Search for the cell housing the specified text and yield its (x, y) center coordinate. 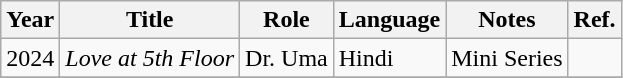
Title (150, 20)
Notes (507, 20)
Mini Series (507, 58)
Hindi (389, 58)
Dr. Uma (287, 58)
2024 (30, 58)
Love at 5th Floor (150, 58)
Ref. (594, 20)
Year (30, 20)
Role (287, 20)
Language (389, 20)
